Output the (x, y) coordinate of the center of the cell containing the given text.  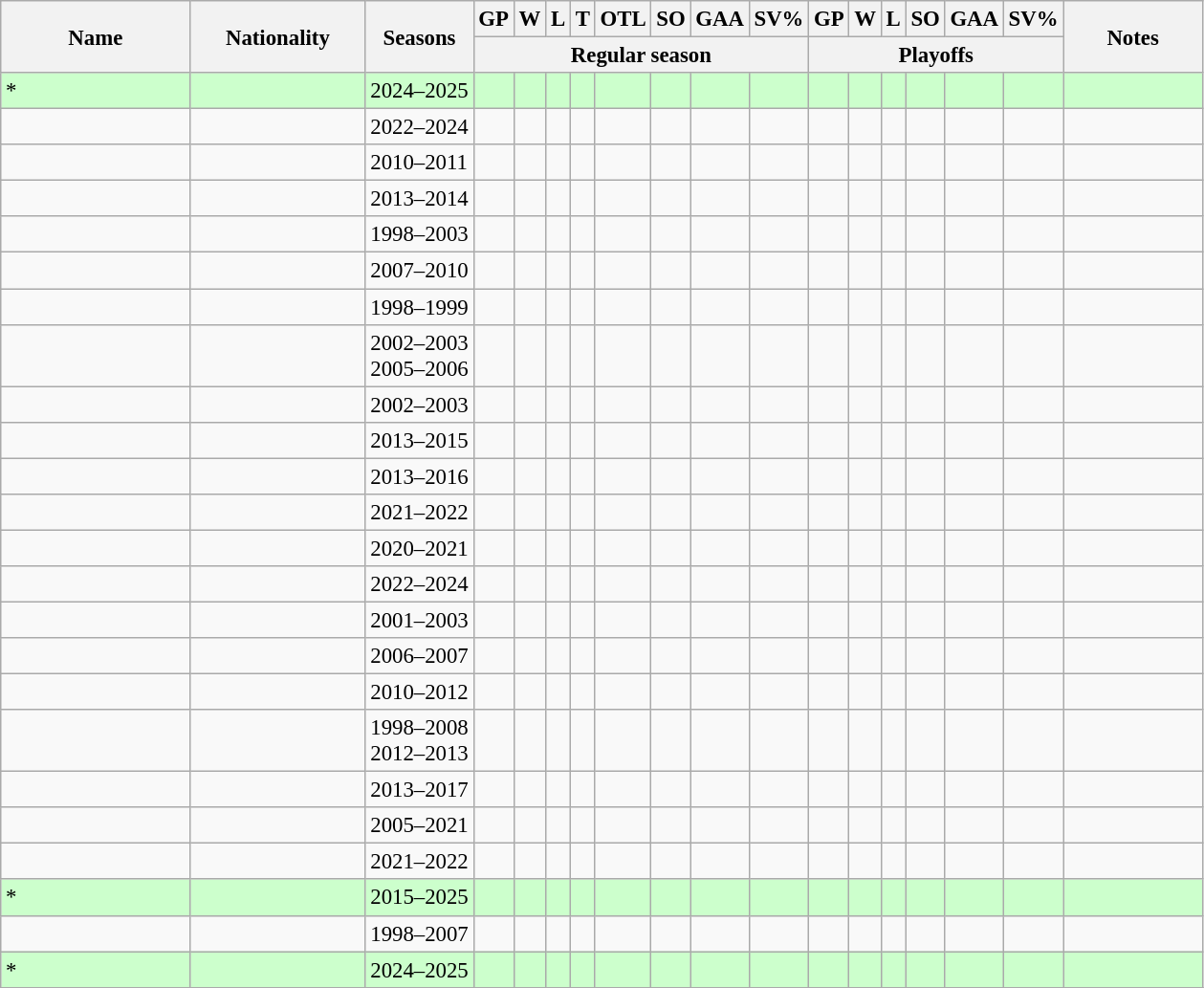
2010–2012 (419, 692)
2002–2003 (419, 405)
2005–2021 (419, 825)
2001–2003 (419, 620)
Playoffs (936, 55)
T (582, 19)
2010–2011 (419, 163)
Regular season (641, 55)
2006–2007 (419, 656)
2013–2014 (419, 199)
2013–2016 (419, 476)
2002–20032005–2006 (419, 356)
Notes (1133, 36)
1998–1999 (419, 307)
Name (96, 36)
2007–2010 (419, 271)
2013–2015 (419, 440)
OTL (624, 19)
2013–2017 (419, 790)
1998–20082012–2013 (419, 740)
1998–2007 (419, 933)
2020–2021 (419, 548)
2015–2025 (419, 898)
1998–2003 (419, 234)
Nationality (277, 36)
Seasons (419, 36)
